Pinpoint the cell where the given text exists, returning its (x, y) midpoint coordinate. 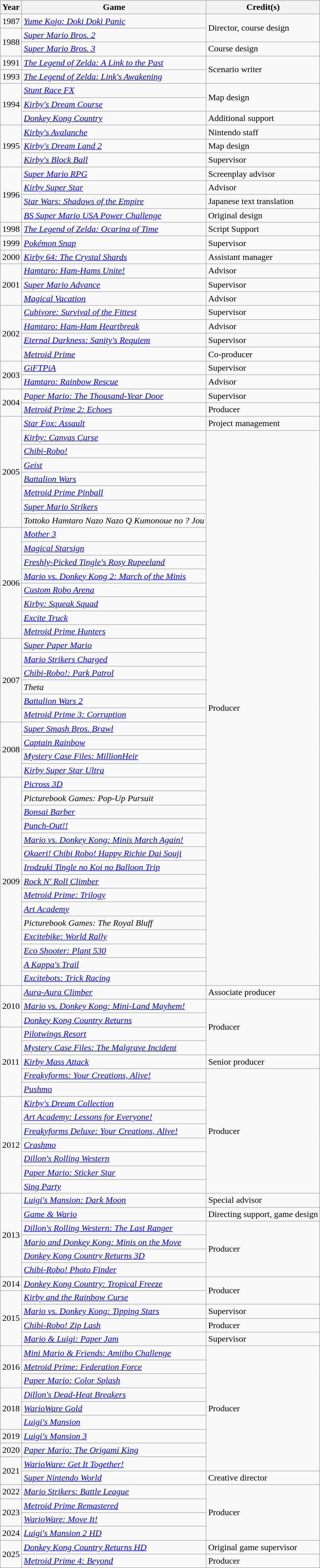
Game (114, 7)
2010 (11, 1006)
Paper Mario: The Thousand-Year Door (114, 395)
Super Mario RPG (114, 174)
2000 (11, 257)
2013 (11, 1235)
Tottoko Hamtaro Nazo Nazo Q Kumonoue no ? Jou (114, 520)
Donkey Kong Country Returns HD (114, 1547)
Additional support (263, 118)
Original game supervisor (263, 1547)
Super Mario Bros. 3 (114, 49)
Kirby 64: The Crystal Shards (114, 257)
Kirby: Canvas Curse (114, 437)
Paper Mario: Color Splash (114, 1381)
Cubivore: Survival of the Fittest (114, 312)
A Kappa's Trail (114, 964)
Pilotwings Resort (114, 1034)
Donkey Kong Country: Tropical Freeze (114, 1283)
Chibi-Robo!: Park Patrol (114, 673)
Super Nintendo World (114, 1478)
Co-producer (263, 354)
Dillon's Dead-Heat Breakers (114, 1395)
Irodzuki Tingle no Koi no Balloon Trip (114, 867)
Metroid Prime 4: Beyond (114, 1561)
Art Academy (114, 909)
2024 (11, 1533)
Custom Robo Arena (114, 590)
Chibi-Robo! (114, 451)
Donkey Kong Country (114, 118)
2025 (11, 1554)
Mystery Case Files: MillionHeir (114, 756)
2018 (11, 1408)
Donkey Kong Country Returns 3D (114, 1256)
Eco Shooter: Plant 530 (114, 951)
Theta (114, 687)
2006 (11, 583)
Nintendo staff (263, 132)
Super Mario Strikers (114, 507)
Mario vs. Donkey Kong: Mini-Land Mayhem! (114, 1006)
Sing Party (114, 1186)
2015 (11, 1318)
1999 (11, 243)
Pushmo (114, 1089)
Chibi-Robo! Zip Lash (114, 1325)
Super Smash Bros. Brawl (114, 729)
Game & Wario (114, 1214)
Super Paper Mario (114, 645)
Captain Rainbow (114, 742)
Creative director (263, 1478)
Mystery Case Files: The Malgrave Incident (114, 1048)
Kirby: Squeak Squad (114, 604)
Project management (263, 424)
Super Mario Advance (114, 285)
Dillon's Rolling Western (114, 1159)
Credit(s) (263, 7)
Star Wars: Shadows of the Empire (114, 202)
2005 (11, 472)
Pokémon Snap (114, 243)
Luigi's Mansion 2 HD (114, 1533)
2009 (11, 881)
Screenplay advisor (263, 174)
Geist (114, 465)
Eternal Darkness: Sanity's Requiem (114, 340)
Metroid Prime: Federation Force (114, 1367)
Battalion Wars (114, 479)
Paper Mario: Sticker Star (114, 1173)
Metroid Prime Remastered (114, 1506)
Special advisor (263, 1200)
2019 (11, 1436)
2007 (11, 680)
Senior producer (263, 1062)
2001 (11, 285)
Mario vs. Donkey Kong 2: March of the Minis (114, 576)
Metroid Prime: Trilogy (114, 895)
Picturebook Games: Pop-Up Pursuit (114, 798)
The Legend of Zelda: A Link to the Past (114, 63)
Magical Vacation (114, 299)
Mario Strikers Charged (114, 659)
Excitebots: Trick Racing (114, 978)
1993 (11, 77)
Course design (263, 49)
Bonsai Barber (114, 812)
Hamtaro: Ham-Ham Heartbreak (114, 326)
Kirby Super Star (114, 188)
Script Support (263, 229)
1998 (11, 229)
Assistant manager (263, 257)
WarioWare: Get It Together! (114, 1464)
2022 (11, 1491)
Kirby's Avalanche (114, 132)
1988 (11, 42)
2023 (11, 1513)
Picross 3D (114, 784)
Stunt Race FX (114, 90)
Japanese text translation (263, 202)
Punch-Out!! (114, 826)
Original design (263, 215)
Rock N' Roll Climber (114, 881)
Luigi's Mansion: Dark Moon (114, 1200)
Kirby's Block Ball (114, 160)
Mario & Luigi: Paper Jam (114, 1339)
Directing support, game design (263, 1214)
Donkey Kong Country Returns (114, 1020)
2020 (11, 1450)
2011 (11, 1061)
Mother 3 (114, 534)
Year (11, 7)
2012 (11, 1145)
Picturebook Games: The Royal Bluff (114, 923)
Hamtaro: Rainbow Rescue (114, 382)
2004 (11, 402)
Luigi's Mansion 3 (114, 1436)
GiFTPiA (114, 368)
Metroid Prime 2: Echoes (114, 410)
Kirby Super Star Ultra (114, 770)
1991 (11, 63)
2021 (11, 1471)
Okaeri! Chibi Robo! Happy Richie Dai Souji (114, 854)
Super Mario Bros. 2 (114, 35)
2014 (11, 1283)
Metroid Prime 3: Corruption (114, 715)
Dillon's Rolling Western: The Last Ranger (114, 1228)
Scenario writer (263, 70)
Director, course design (263, 28)
1996 (11, 195)
Luigi's Mansion (114, 1422)
Aura-Aura Climber (114, 992)
Magical Starsign (114, 548)
Excite Truck (114, 618)
1994 (11, 104)
Metroid Prime (114, 354)
Kirby and the Rainbow Curse (114, 1298)
The Legend of Zelda: Ocarina of Time (114, 229)
Kirby's Dream Collection (114, 1103)
1987 (11, 21)
Mario and Donkey Kong: Minis on the Move (114, 1242)
Freshly-Picked Tingle's Rosy Rupeeland (114, 562)
BS Super Mario USA Power Challenge (114, 215)
Freakyforms Deluxe: Your Creations, Alive! (114, 1131)
Battalion Wars 2 (114, 701)
Metroid Prime Hunters (114, 632)
Mario Strikers: Battle League (114, 1491)
1995 (11, 146)
Crashmo (114, 1145)
Kirby's Dream Course (114, 104)
Associate producer (263, 992)
Mario vs. Donkey Kong: Tipping Stars (114, 1311)
Kirby Mass Attack (114, 1062)
2002 (11, 333)
Excitebike: World Rally (114, 937)
Mario vs. Donkey Kong: Minis March Again! (114, 839)
Star Fox: Assault (114, 424)
Art Academy: Lessons for Everyone! (114, 1117)
Mini Mario & Friends: Amiibo Challenge (114, 1353)
2016 (11, 1367)
WarioWare Gold (114, 1408)
2003 (11, 375)
WarioWare: Move It! (114, 1520)
The Legend of Zelda: Link's Awakening (114, 77)
2008 (11, 749)
Yume Kojo: Doki Doki Panic (114, 21)
Metroid Prime Pinball (114, 493)
Paper Mario: The Origami King (114, 1450)
Chibi-Robo! Photo Finder (114, 1269)
Kirby's Dream Land 2 (114, 146)
Hamtaro: Ham-Hams Unite! (114, 271)
Freakyforms: Your Creations, Alive! (114, 1076)
